Find where the given text appears and provide that cell's center as (X, Y) coordinate. 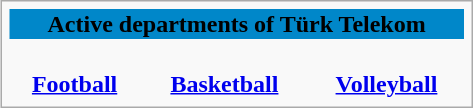
Basketball (225, 70)
Volleyball (386, 70)
Active departments of Türk Telekom (237, 24)
Football (75, 70)
